Find where the given text appears and provide that cell's center as (X, Y) coordinate. 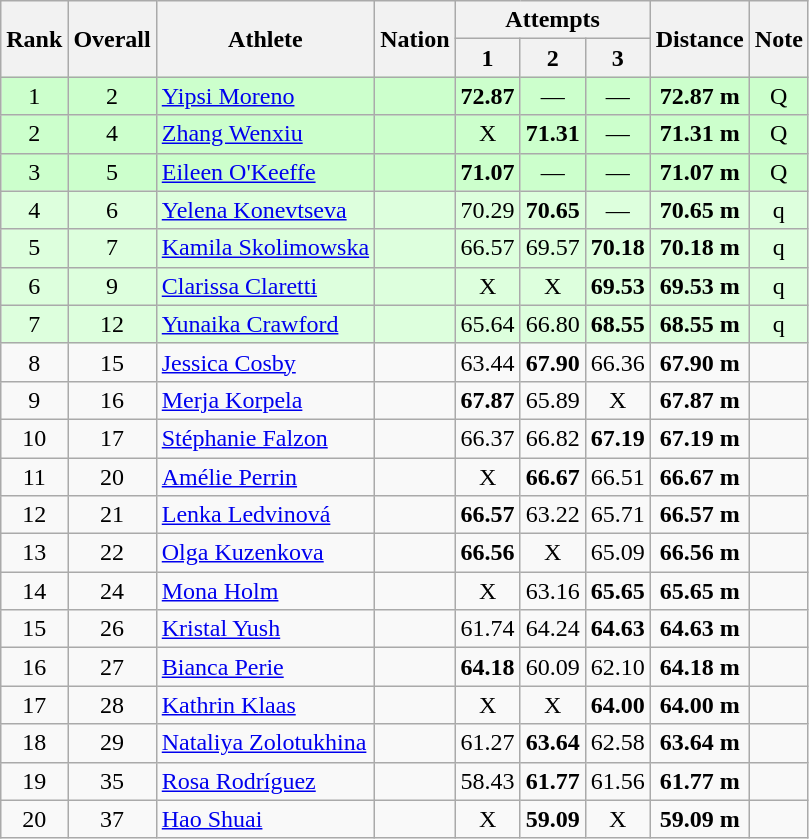
18 (34, 743)
63.16 (552, 591)
Kristal Yush (265, 629)
22 (112, 553)
Mona Holm (265, 591)
61.27 (488, 743)
68.55 m (700, 324)
70.65 m (700, 210)
71.07 m (700, 172)
Note (778, 39)
64.00 (618, 705)
Nataliya Zolotukhina (265, 743)
Amélie Perrin (265, 477)
67.87 m (700, 400)
63.64 m (700, 743)
Stéphanie Falzon (265, 438)
21 (112, 515)
Kamila Skolimowska (265, 248)
72.87 m (700, 96)
Yunaika Crawford (265, 324)
61.77 (552, 781)
64.63 m (700, 629)
Jessica Cosby (265, 362)
13 (34, 553)
Yelena Konevtseva (265, 210)
Yipsi Moreno (265, 96)
66.80 (552, 324)
Merja Korpela (265, 400)
65.89 (552, 400)
29 (112, 743)
66.56 (488, 553)
26 (112, 629)
65.09 (618, 553)
66.37 (488, 438)
Athlete (265, 39)
65.71 (618, 515)
8 (34, 362)
37 (112, 819)
69.57 (552, 248)
Nation (415, 39)
64.63 (618, 629)
67.90 m (700, 362)
Zhang Wenxiu (265, 134)
66.51 (618, 477)
71.07 (488, 172)
66.57 m (700, 515)
72.87 (488, 96)
Olga Kuzenkova (265, 553)
59.09 (552, 819)
61.74 (488, 629)
64.18 m (700, 667)
67.19 (618, 438)
66.56 m (700, 553)
14 (34, 591)
67.19 m (700, 438)
62.58 (618, 743)
64.18 (488, 667)
65.65 (618, 591)
65.65 m (700, 591)
70.29 (488, 210)
66.82 (552, 438)
Rank (34, 39)
62.10 (618, 667)
63.44 (488, 362)
19 (34, 781)
Attempts (552, 20)
70.65 (552, 210)
66.36 (618, 362)
27 (112, 667)
10 (34, 438)
63.22 (552, 515)
11 (34, 477)
24 (112, 591)
58.43 (488, 781)
Eileen O'Keeffe (265, 172)
60.09 (552, 667)
Clarissa Claretti (265, 286)
63.64 (552, 743)
Bianca Perie (265, 667)
28 (112, 705)
35 (112, 781)
64.24 (552, 629)
Overall (112, 39)
61.77 m (700, 781)
Kathrin Klaas (265, 705)
71.31 (552, 134)
67.90 (552, 362)
Distance (700, 39)
64.00 m (700, 705)
65.64 (488, 324)
61.56 (618, 781)
67.87 (488, 400)
70.18 (618, 248)
68.55 (618, 324)
Lenka Ledvinová (265, 515)
69.53 (618, 286)
69.53 m (700, 286)
70.18 m (700, 248)
Rosa Rodríguez (265, 781)
66.67 m (700, 477)
66.67 (552, 477)
71.31 m (700, 134)
Hao Shuai (265, 819)
59.09 m (700, 819)
